For the text-containing cell, return its midpoint in [X, Y] coordinate format. 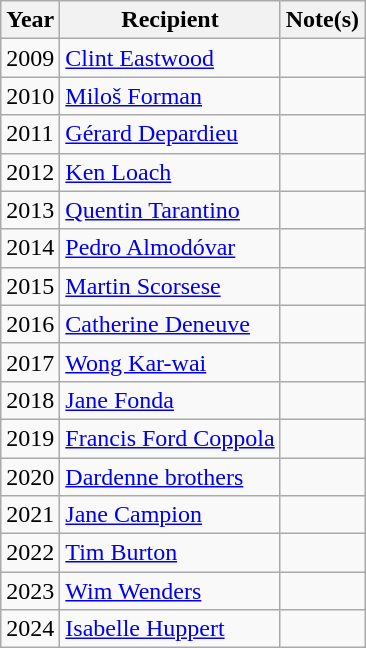
2021 [30, 515]
Wong Kar-wai [170, 362]
2020 [30, 477]
2016 [30, 324]
2013 [30, 210]
Ken Loach [170, 172]
2012 [30, 172]
Pedro Almodóvar [170, 248]
2022 [30, 553]
2024 [30, 629]
Francis Ford Coppola [170, 438]
2009 [30, 58]
Clint Eastwood [170, 58]
Quentin Tarantino [170, 210]
2018 [30, 400]
Tim Burton [170, 553]
Martin Scorsese [170, 286]
Gérard Depardieu [170, 134]
Jane Campion [170, 515]
2017 [30, 362]
2011 [30, 134]
Year [30, 20]
Miloš Forman [170, 96]
Recipient [170, 20]
2014 [30, 248]
2023 [30, 591]
2015 [30, 286]
2019 [30, 438]
2010 [30, 96]
Dardenne brothers [170, 477]
Note(s) [322, 20]
Wim Wenders [170, 591]
Jane Fonda [170, 400]
Isabelle Huppert [170, 629]
Catherine Deneuve [170, 324]
